Provide the [x, y] coordinate of the cell's center where the given text is located.  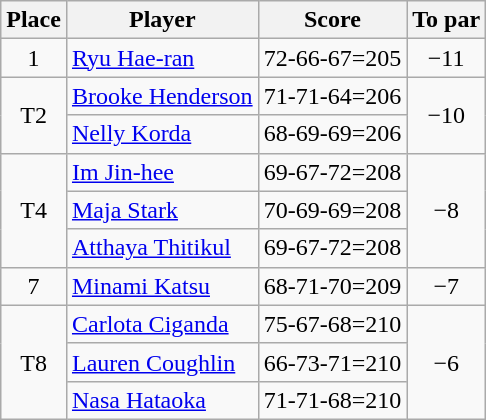
−8 [446, 210]
To par [446, 20]
Place [34, 20]
71-71-64=206 [332, 96]
−6 [446, 362]
Lauren Coughlin [162, 362]
T8 [34, 362]
Brooke Henderson [162, 96]
Nelly Korda [162, 134]
T4 [34, 210]
Nasa Hataoka [162, 400]
72-66-67=205 [332, 58]
Im Jin-hee [162, 172]
−11 [446, 58]
−10 [446, 115]
Minami Katsu [162, 286]
−7 [446, 286]
T2 [34, 115]
Carlota Ciganda [162, 324]
Ryu Hae-ran [162, 58]
Player [162, 20]
7 [34, 286]
66-73-71=210 [332, 362]
Atthaya Thitikul [162, 248]
Score [332, 20]
1 [34, 58]
71-71-68=210 [332, 400]
Maja Stark [162, 210]
68-69-69=206 [332, 134]
70-69-69=208 [332, 210]
68-71-70=209 [332, 286]
75-67-68=210 [332, 324]
